Find where the given text appears and provide that cell's center as (x, y) coordinate. 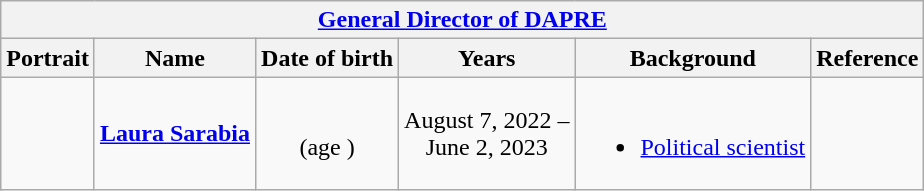
Portrait (48, 58)
Date of birth (328, 58)
Political scientist (693, 134)
General Director of DAPRE (462, 20)
Background (693, 58)
Name (174, 58)
(age ) (328, 134)
Years (487, 58)
Reference (868, 58)
Laura Sarabia (174, 134)
August 7, 2022 –June 2, 2023 (487, 134)
